Determine the [X, Y] coordinate at the center of the cell enclosing the given text.  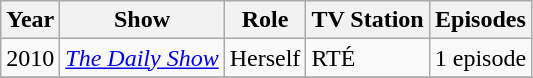
2010 [30, 58]
1 episode [480, 58]
Role [265, 20]
TV Station [368, 20]
Show [142, 20]
Episodes [480, 20]
Year [30, 20]
Herself [265, 58]
The Daily Show [142, 58]
RTÉ [368, 58]
